Scan for the cell matching the given text and deliver its [X, Y] coordinate at center. 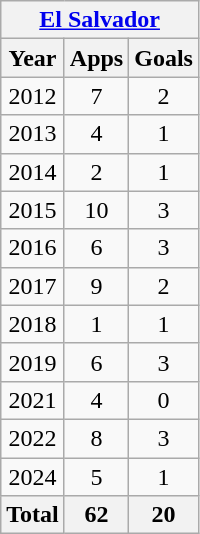
2015 [33, 210]
9 [96, 286]
0 [164, 400]
Total [33, 515]
2021 [33, 400]
2022 [33, 438]
2017 [33, 286]
2016 [33, 248]
El Salvador [100, 20]
2013 [33, 134]
8 [96, 438]
Apps [96, 58]
2018 [33, 324]
5 [96, 477]
10 [96, 210]
2019 [33, 362]
7 [96, 96]
2024 [33, 477]
2014 [33, 172]
Goals [164, 58]
62 [96, 515]
2012 [33, 96]
Year [33, 58]
20 [164, 515]
